Detect which cell encompasses the target text, then output its [X, Y] center coordinate. 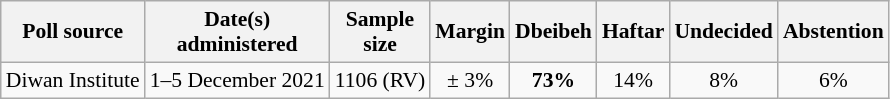
Date(s)administered [238, 32]
1106 (RV) [380, 80]
6% [834, 80]
Abstention [834, 32]
Margin [470, 32]
Undecided [723, 32]
Diwan Institute [73, 80]
Poll source [73, 32]
Haftar [633, 32]
Dbeibeh [554, 32]
1–5 December 2021 [238, 80]
Samplesize [380, 32]
± 3% [470, 80]
73% [554, 80]
8% [723, 80]
14% [633, 80]
